Find where the given text appears and provide that cell's center as [X, Y] coordinate. 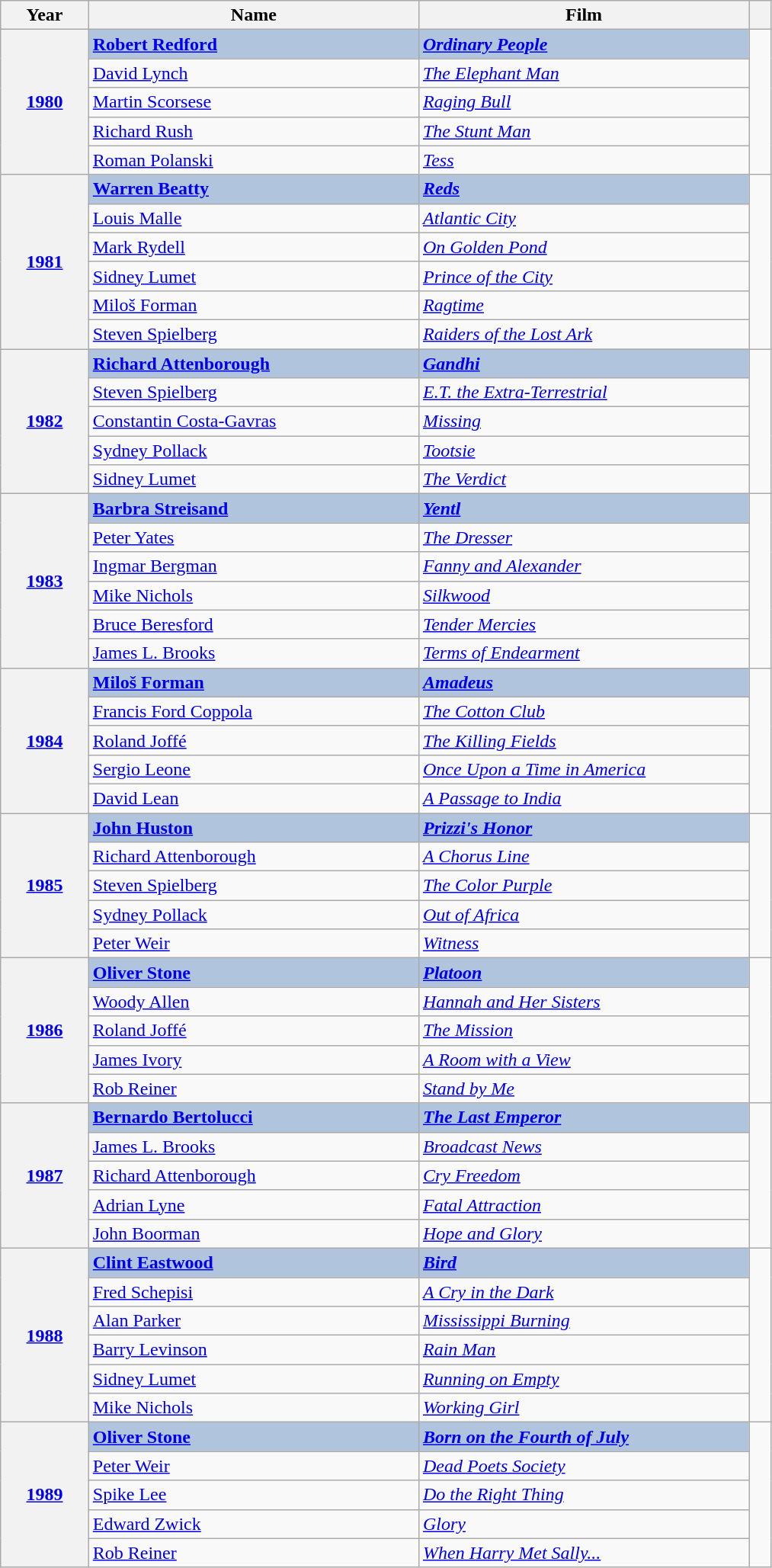
Bruce Beresford [253, 624]
Bird [584, 1262]
Clint Eastwood [253, 1262]
1988 [45, 1335]
A Passage to India [584, 798]
Prince of the City [584, 276]
1980 [45, 102]
Edward Zwick [253, 1524]
Alan Parker [253, 1321]
Constantin Costa-Gavras [253, 422]
Name [253, 15]
The Mission [584, 1031]
The Dresser [584, 537]
1981 [45, 261]
Peter Yates [253, 537]
Francis Ford Coppola [253, 711]
Roman Polanski [253, 160]
Year [45, 15]
David Lynch [253, 73]
The Color Purple [584, 886]
Working Girl [584, 1408]
John Huston [253, 827]
Bernardo Bertolucci [253, 1117]
Ingmar Bergman [253, 566]
John Boorman [253, 1233]
Mark Rydell [253, 247]
Richard Rush [253, 131]
Dead Poets Society [584, 1466]
Terms of Endearment [584, 653]
Gandhi [584, 364]
The Cotton Club [584, 711]
Warren Beatty [253, 189]
Once Upon a Time in America [584, 769]
David Lean [253, 798]
Fatal Attraction [584, 1204]
Woody Allen [253, 1002]
1989 [45, 1495]
Fred Schepisi [253, 1292]
The Verdict [584, 479]
1986 [45, 1031]
Film [584, 15]
Glory [584, 1524]
Reds [584, 189]
Louis Malle [253, 218]
Raiders of the Lost Ark [584, 334]
Out of Africa [584, 915]
Hannah and Her Sisters [584, 1002]
Ragtime [584, 305]
1985 [45, 885]
Mississippi Burning [584, 1321]
Barbra Streisand [253, 508]
Tender Mercies [584, 624]
1982 [45, 422]
Rain Man [584, 1350]
E.T. the Extra-Terrestrial [584, 393]
The Elephant Man [584, 73]
Sergio Leone [253, 769]
Silkwood [584, 595]
Amadeus [584, 682]
A Cry in the Dark [584, 1292]
Raging Bull [584, 102]
The Stunt Man [584, 131]
Barry Levinson [253, 1350]
Missing [584, 422]
Do the Right Thing [584, 1495]
Stand by Me [584, 1089]
James Ivory [253, 1060]
Yentl [584, 508]
Tess [584, 160]
Born on the Fourth of July [584, 1437]
Witness [584, 944]
Fanny and Alexander [584, 566]
Hope and Glory [584, 1233]
The Last Emperor [584, 1117]
Robert Redford [253, 44]
Spike Lee [253, 1495]
Adrian Lyne [253, 1204]
Atlantic City [584, 218]
A Room with a View [584, 1060]
Ordinary People [584, 44]
Tootsie [584, 451]
1983 [45, 581]
The Killing Fields [584, 740]
Platoon [584, 973]
Cry Freedom [584, 1175]
1984 [45, 740]
Broadcast News [584, 1146]
1987 [45, 1175]
When Harry Met Sally... [584, 1553]
On Golden Pond [584, 247]
Running on Empty [584, 1379]
Martin Scorsese [253, 102]
A Chorus Line [584, 857]
Prizzi's Honor [584, 827]
